Provide the (x, y) coordinate of the cell's center where the given text is located.  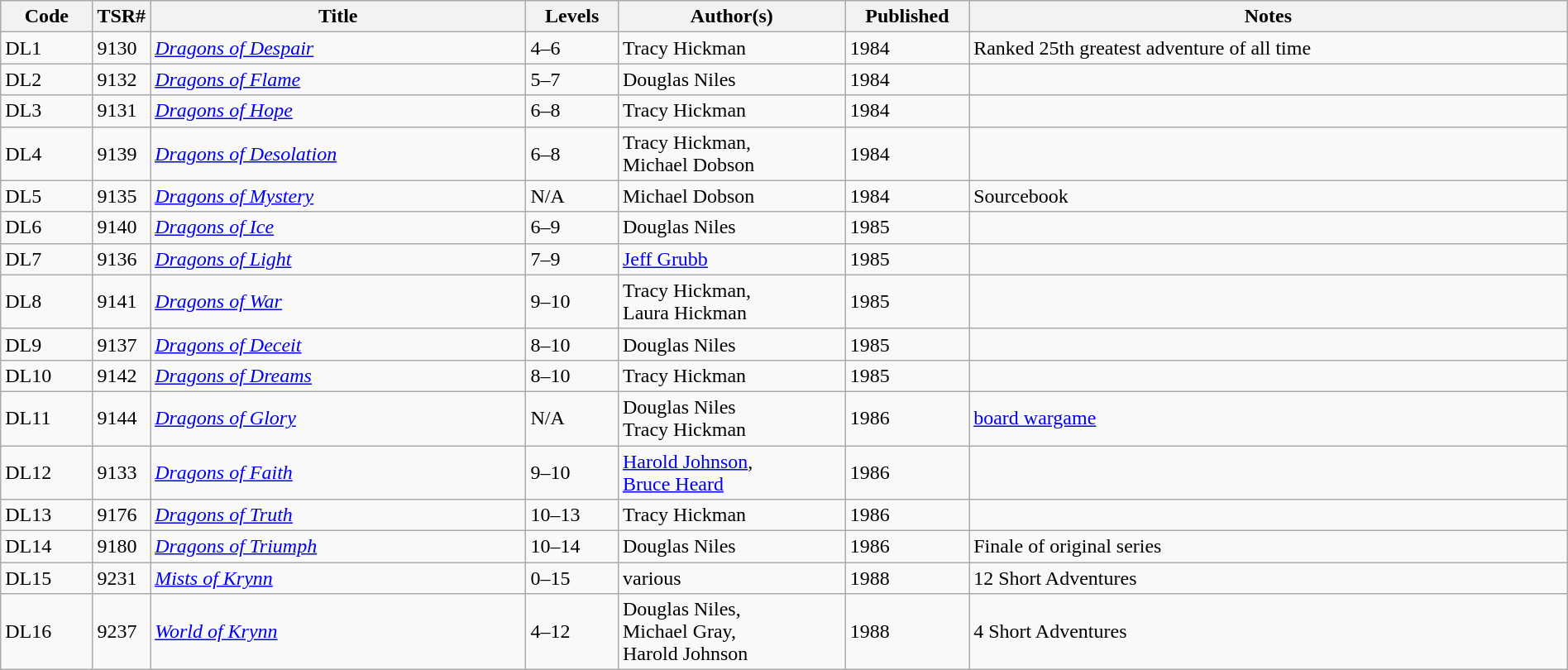
Dragons of Flame (338, 79)
9142 (122, 376)
Dragons of Glory (338, 419)
Dragons of Deceit (338, 344)
Douglas Niles,Michael Gray,Harold Johnson (731, 632)
Code (46, 17)
Tracy Hickman,Michael Dobson (731, 154)
TSR# (122, 17)
Michael Dobson (731, 196)
9135 (122, 196)
Published (906, 17)
various (731, 578)
DL13 (46, 515)
9141 (122, 301)
9137 (122, 344)
5–7 (572, 79)
9131 (122, 111)
Dragons of Ice (338, 227)
Dragons of Faith (338, 471)
9140 (122, 227)
DL4 (46, 154)
9136 (122, 259)
DL14 (46, 547)
9176 (122, 515)
12 Short Adventures (1269, 578)
Dragons of Truth (338, 515)
Dragons of Light (338, 259)
9231 (122, 578)
Finale of original series (1269, 547)
Mists of Krynn (338, 578)
DL6 (46, 227)
6–9 (572, 227)
Harold Johnson,Bruce Heard (731, 471)
DL1 (46, 48)
9139 (122, 154)
DL5 (46, 196)
Title (338, 17)
Dragons of Despair (338, 48)
Dragons of Mystery (338, 196)
Sourcebook (1269, 196)
board wargame (1269, 419)
DL10 (46, 376)
Jeff Grubb (731, 259)
4 Short Adventures (1269, 632)
Ranked 25th greatest adventure of all time (1269, 48)
0–15 (572, 578)
9180 (122, 547)
Douglas NilesTracy Hickman (731, 419)
Levels (572, 17)
DL9 (46, 344)
Author(s) (731, 17)
DL16 (46, 632)
4–6 (572, 48)
Dragons of War (338, 301)
Dragons of Desolation (338, 154)
DL11 (46, 419)
10–13 (572, 515)
Notes (1269, 17)
9133 (122, 471)
DL15 (46, 578)
Dragons of Triumph (338, 547)
9132 (122, 79)
Tracy Hickman,Laura Hickman (731, 301)
DL2 (46, 79)
DL7 (46, 259)
Dragons of Hope (338, 111)
DL3 (46, 111)
9130 (122, 48)
DL12 (46, 471)
Dragons of Dreams (338, 376)
10–14 (572, 547)
4–12 (572, 632)
7–9 (572, 259)
DL8 (46, 301)
World of Krynn (338, 632)
9237 (122, 632)
9144 (122, 419)
